Provide the [X, Y] coordinate of the cell's center where the given text is located.  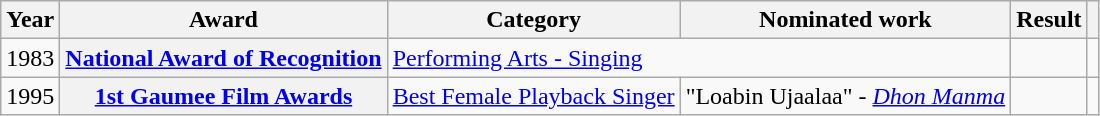
Best Female Playback Singer [534, 96]
"Loabin Ujaalaa" - Dhon Manma [846, 96]
Performing Arts - Singing [699, 58]
Result [1049, 20]
1983 [30, 58]
Award [224, 20]
1st Gaumee Film Awards [224, 96]
Category [534, 20]
Year [30, 20]
National Award of Recognition [224, 58]
1995 [30, 96]
Nominated work [846, 20]
